From the cell containing the given text, extract its center point as (x, y) coordinate. 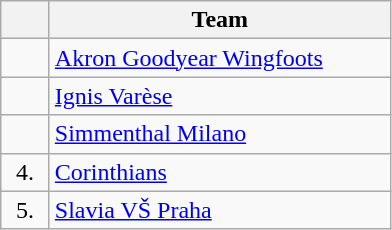
Simmenthal Milano (220, 134)
5. (26, 210)
Ignis Varèse (220, 96)
Slavia VŠ Praha (220, 210)
Team (220, 20)
4. (26, 172)
Corinthians (220, 172)
Akron Goodyear Wingfoots (220, 58)
